From the cell containing the given text, extract its center point as (x, y) coordinate. 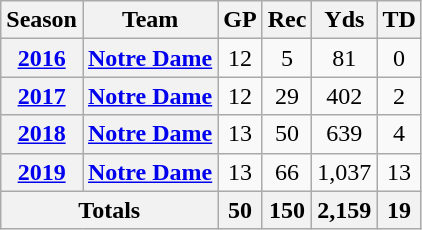
Rec (287, 20)
TD (399, 20)
0 (399, 58)
2 (399, 96)
29 (287, 96)
Yds (344, 20)
2019 (42, 172)
402 (344, 96)
2,159 (344, 210)
5 (287, 58)
4 (399, 134)
1,037 (344, 172)
Totals (110, 210)
2017 (42, 96)
81 (344, 58)
639 (344, 134)
2018 (42, 134)
Team (150, 20)
19 (399, 210)
2016 (42, 58)
150 (287, 210)
66 (287, 172)
GP (240, 20)
Season (42, 20)
